Identify which cell holds the provided text, then report its (X, Y) central coordinate. 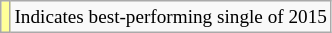
Indicates best-performing single of 2015 (171, 17)
